Determine the [X, Y] coordinate at the center of the cell enclosing the given text.  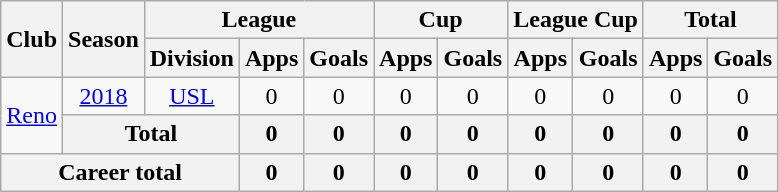
Division [192, 58]
League Cup [576, 20]
Season [104, 39]
2018 [104, 96]
Cup [441, 20]
Reno [32, 115]
USL [192, 96]
League [258, 20]
Club [32, 39]
Career total [120, 172]
